Return [x, y] of the center of cell containing provided text 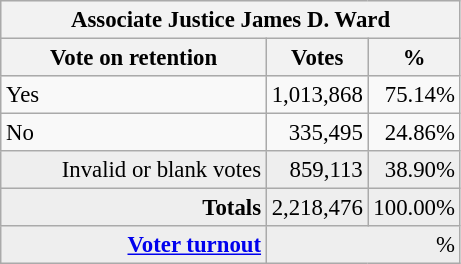
Totals [134, 208]
Yes [134, 95]
Associate Justice James D. Ward [231, 20]
38.90% [414, 170]
335,495 [317, 133]
2,218,476 [317, 208]
75.14% [414, 95]
1,013,868 [317, 95]
Voter turnout [134, 245]
24.86% [414, 133]
Invalid or blank votes [134, 170]
859,113 [317, 170]
Votes [317, 58]
100.00% [414, 208]
Vote on retention [134, 58]
No [134, 133]
